Scan for the cell matching the given text and deliver its (x, y) coordinate at center. 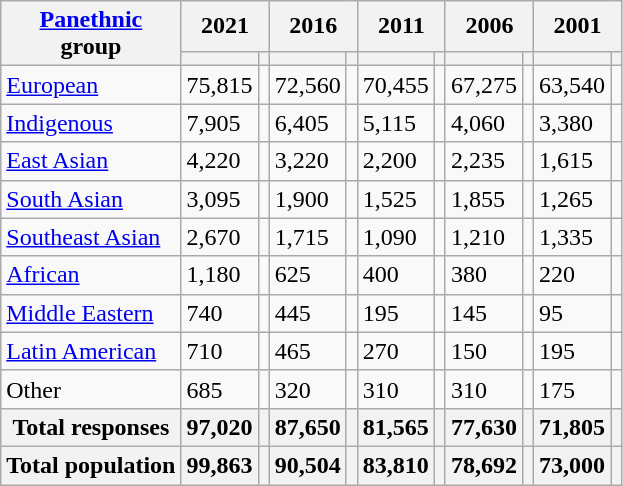
270 (396, 351)
145 (484, 313)
1,715 (308, 237)
400 (396, 275)
2011 (401, 26)
2021 (225, 26)
740 (220, 313)
Middle Eastern (91, 313)
90,504 (308, 465)
2006 (489, 26)
1,210 (484, 237)
1,180 (220, 275)
685 (220, 389)
5,115 (396, 123)
97,020 (220, 427)
Panethnicgroup (91, 34)
2001 (578, 26)
625 (308, 275)
175 (572, 389)
3,220 (308, 161)
3,380 (572, 123)
83,810 (396, 465)
380 (484, 275)
Total responses (91, 427)
320 (308, 389)
220 (572, 275)
73,000 (572, 465)
European (91, 85)
150 (484, 351)
67,275 (484, 85)
63,540 (572, 85)
1,615 (572, 161)
4,060 (484, 123)
1,265 (572, 199)
African (91, 275)
1,900 (308, 199)
Other (91, 389)
Latin American (91, 351)
2,200 (396, 161)
78,692 (484, 465)
1,335 (572, 237)
4,220 (220, 161)
72,560 (308, 85)
Southeast Asian (91, 237)
1,855 (484, 199)
445 (308, 313)
2,235 (484, 161)
70,455 (396, 85)
2,670 (220, 237)
75,815 (220, 85)
95 (572, 313)
81,565 (396, 427)
Indigenous (91, 123)
South Asian (91, 199)
77,630 (484, 427)
99,863 (220, 465)
87,650 (308, 427)
East Asian (91, 161)
710 (220, 351)
2016 (313, 26)
7,905 (220, 123)
6,405 (308, 123)
3,095 (220, 199)
Total population (91, 465)
465 (308, 351)
1,090 (396, 237)
1,525 (396, 199)
71,805 (572, 427)
